From the cell containing the given text, extract its center point as [X, Y] coordinate. 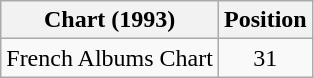
Position [265, 20]
French Albums Chart [110, 58]
31 [265, 58]
Chart (1993) [110, 20]
